Detect which cell encompasses the target text, then output its [x, y] center coordinate. 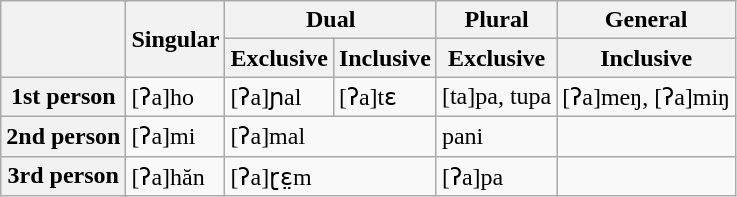
[ʔa]mi [176, 136]
[ʔa]hăn [176, 176]
[ta]pa, tupa [496, 97]
Plural [496, 20]
[ʔa]pa [496, 176]
[ʔa]tɛ [384, 97]
3rd person [64, 176]
[ʔa]ɽɛ̤m [330, 176]
Singular [176, 39]
[ʔa]ɲal [279, 97]
2nd person [64, 136]
[ʔa]mal [330, 136]
[ʔa]meŋ, [ʔa]miŋ [646, 97]
General [646, 20]
pani [496, 136]
[ʔa]ho [176, 97]
1st person [64, 97]
Dual [330, 20]
